Find where the given text appears and provide that cell's center as (X, Y) coordinate. 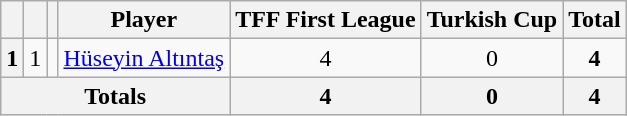
TFF First League (326, 20)
Player (144, 20)
Totals (116, 96)
Total (595, 20)
Hüseyin Altıntaş (144, 58)
Turkish Cup (492, 20)
